Output the [x, y] coordinate of the center of the cell containing the given text.  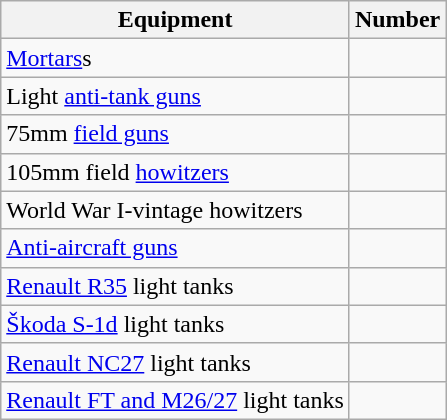
World War I-vintage howitzers [176, 210]
Light anti-tank guns [176, 96]
Renault NC27 light tanks [176, 362]
Anti-aircraft guns [176, 248]
Renault R35 light tanks [176, 286]
Škoda S-1d light tanks [176, 324]
Number [397, 20]
Mortarss [176, 58]
105mm field howitzers [176, 172]
75mm field guns [176, 134]
Equipment [176, 20]
Renault FT and M26/27 light tanks [176, 400]
